Locate the cell with the specified text and output its [X, Y] center coordinate. 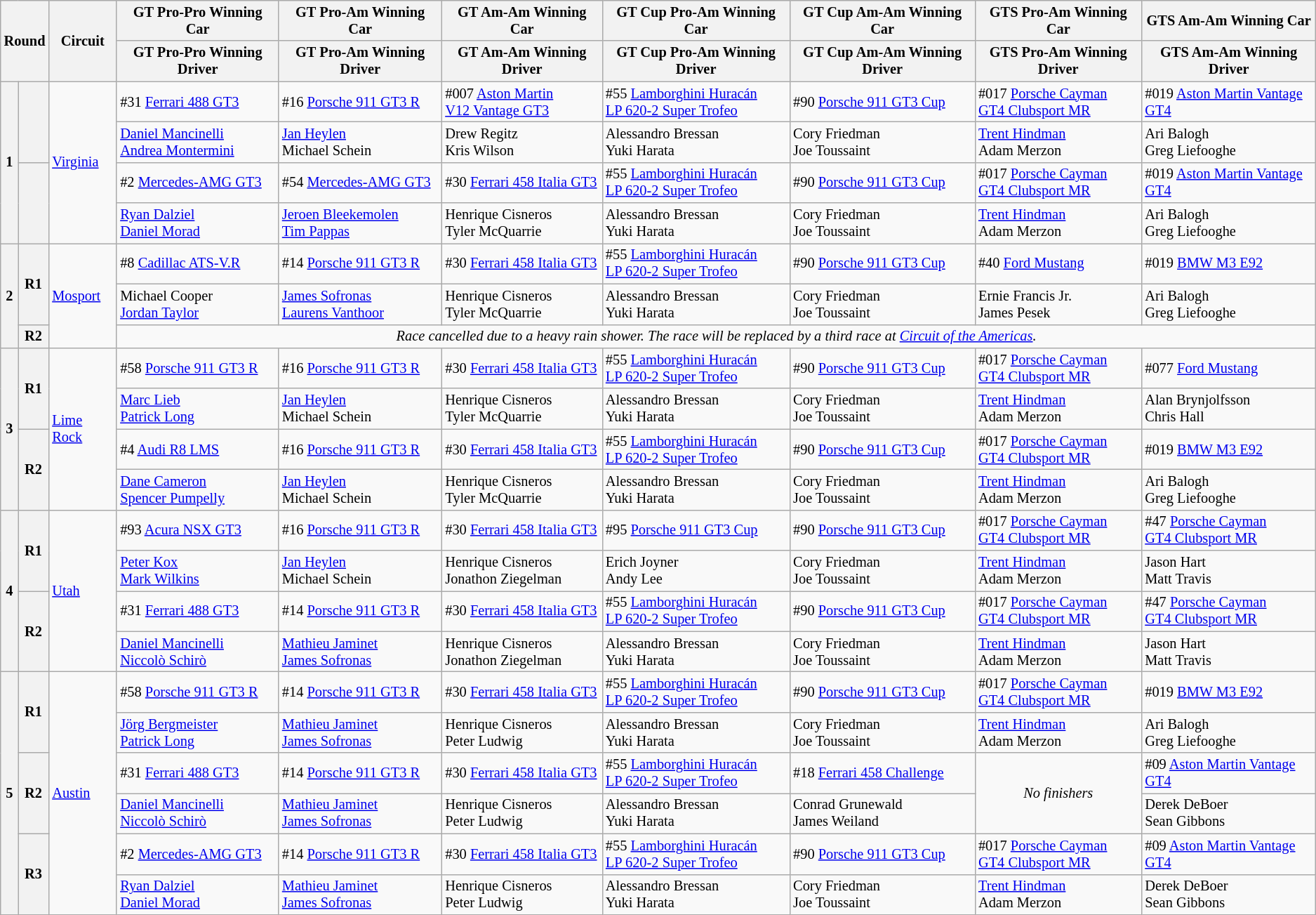
#54 Mercedes-AMG GT3 [360, 183]
#40 Ford Mustang [1058, 263]
James Sofronas Laurens Vanthoor [360, 304]
Peter Kox Mark Wilkins [198, 571]
#007 Aston MartinV12 Vantage GT3 [522, 102]
Austin [83, 793]
#4 Audi R8 LMS [198, 449]
#95 Porsche 911 GT3 Cup [696, 530]
GT Pro-Am Winning Driver [360, 61]
#93 Acura NSX GT3 [198, 530]
#18 Ferrari 458 Challenge [882, 773]
Michael Cooper Jordan Taylor [198, 304]
Jeroen Bleekemolen Tim Pappas [360, 223]
Ernie Francis Jr. James Pesek [1058, 304]
Mosport [83, 295]
Erich Joyner Andy Lee [696, 571]
#077 Ford Mustang [1228, 368]
Round [25, 41]
1 [10, 163]
GT Pro-Pro Winning Driver [198, 61]
GT Pro-Pro Winning Car [198, 20]
Conrad Grunewald James Weiland [882, 813]
GTS Am-Am Winning Car [1228, 20]
Race cancelled due to a heavy rain shower. The race will be replaced by a third race at Circuit of the Americas. [716, 336]
Circuit [83, 41]
3 [10, 428]
#8 Cadillac ATS-V.R [198, 263]
GTS Pro-Am Winning Driver [1058, 61]
GTS Am-Am Winning Driver [1228, 61]
2 [10, 295]
No finishers [1058, 794]
Marc Lieb Patrick Long [198, 409]
Dane Cameron Spencer Pumpelly [198, 489]
GT Cup Am-Am Winning Driver [882, 61]
Alan Brynjolfsson Chris Hall [1228, 409]
Jörg Bergmeister Patrick Long [198, 732]
Lime Rock [83, 428]
GT Cup Am-Am Winning Car [882, 20]
Daniel Mancinelli Andrea Montermini [198, 142]
GT Cup Pro-Am Winning Car [696, 20]
5 [10, 793]
GTS Pro-Am Winning Car [1058, 20]
Drew Regitz Kris Wilson [522, 142]
Virginia [83, 163]
GT Am-Am Winning Car [522, 20]
GT Cup Pro-Am Winning Driver [696, 61]
Utah [83, 591]
GT Pro-Am Winning Car [360, 20]
4 [10, 591]
R3 [34, 874]
GT Am-Am Winning Driver [522, 61]
